From the cell containing the given text, extract its center point as [X, Y] coordinate. 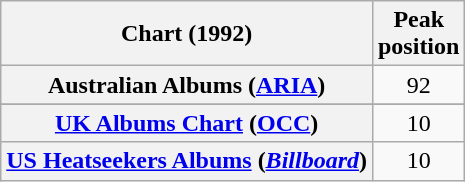
Chart (1992) [187, 34]
Australian Albums (ARIA) [187, 85]
92 [418, 85]
UK Albums Chart (OCC) [187, 123]
Peakposition [418, 34]
US Heatseekers Albums (Billboard) [187, 161]
